From the cell containing the given text, extract its center point as [x, y] coordinate. 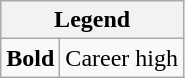
Career high [122, 58]
Legend [92, 20]
Bold [30, 58]
